Output the (x, y) coordinate of the center of the cell containing the given text.  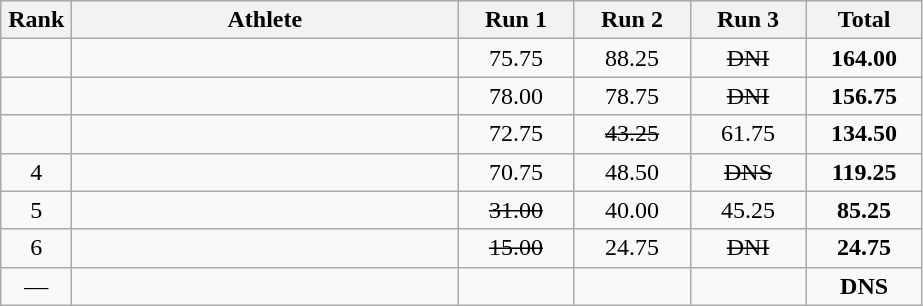
119.25 (864, 172)
72.75 (516, 134)
5 (36, 210)
75.75 (516, 58)
Athlete (265, 20)
— (36, 286)
156.75 (864, 96)
85.25 (864, 210)
45.25 (748, 210)
70.75 (516, 172)
48.50 (632, 172)
88.25 (632, 58)
4 (36, 172)
Run 2 (632, 20)
15.00 (516, 248)
Total (864, 20)
Run 3 (748, 20)
31.00 (516, 210)
164.00 (864, 58)
61.75 (748, 134)
43.25 (632, 134)
78.75 (632, 96)
40.00 (632, 210)
Rank (36, 20)
134.50 (864, 134)
Run 1 (516, 20)
6 (36, 248)
78.00 (516, 96)
